Search for the cell housing the specified text and yield its (X, Y) center coordinate. 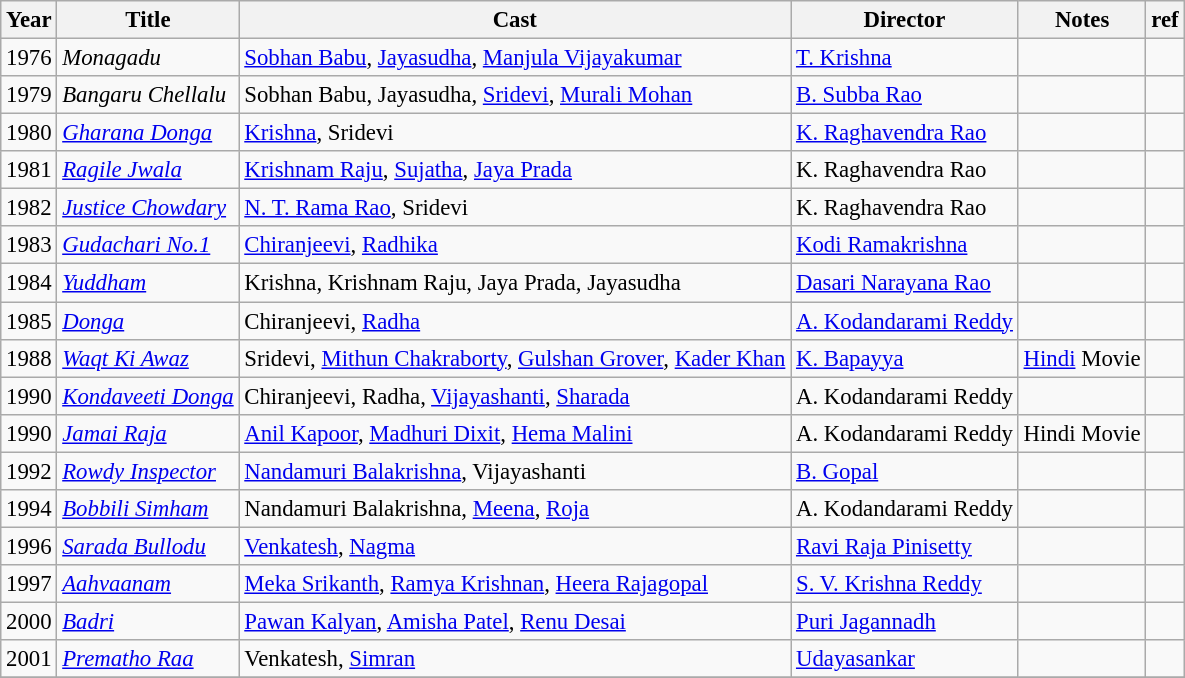
1994 (29, 509)
1980 (29, 133)
1992 (29, 471)
Sobhan Babu, Jayasudha, Sridevi, Murali Mohan (515, 95)
2001 (29, 659)
Year (29, 20)
Prematho Raa (148, 659)
Sridevi, Mithun Chakraborty, Gulshan Grover, Kader Khan (515, 358)
1979 (29, 95)
Director (905, 20)
Badri (148, 621)
Nandamuri Balakrishna, Meena, Roja (515, 509)
Krishna, Sridevi (515, 133)
Chiranjeevi, Radha (515, 321)
Puri Jagannadh (905, 621)
Notes (1082, 20)
Anil Kapoor, Madhuri Dixit, Hema Malini (515, 433)
Krishnam Raju, Sujatha, Jaya Prada (515, 170)
Bobbili Simham (148, 509)
Udayasankar (905, 659)
Kondaveeti Donga (148, 396)
1984 (29, 283)
Sobhan Babu, Jayasudha, Manjula Vijayakumar (515, 58)
B. Subba Rao (905, 95)
Meka Srikanth, Ramya Krishnan, Heera Rajagopal (515, 584)
Bangaru Chellalu (148, 95)
Venkatesh, Simran (515, 659)
1985 (29, 321)
Gharana Donga (148, 133)
Pawan Kalyan, Amisha Patel, Renu Desai (515, 621)
Ragile Jwala (148, 170)
Kodi Ramakrishna (905, 245)
Sarada Bullodu (148, 546)
Chiranjeevi, Radhika (515, 245)
1976 (29, 58)
Chiranjeevi, Radha, Vijayashanti, Sharada (515, 396)
K. Bapayya (905, 358)
Cast (515, 20)
Waqt Ki Awaz (148, 358)
Ravi Raja Pinisetty (905, 546)
1997 (29, 584)
ref (1165, 20)
1983 (29, 245)
Krishna, Krishnam Raju, Jaya Prada, Jayasudha (515, 283)
1981 (29, 170)
Rowdy Inspector (148, 471)
Venkatesh, Nagma (515, 546)
Dasari Narayana Rao (905, 283)
Yuddham (148, 283)
Justice Chowdary (148, 208)
Aahvaanam (148, 584)
1996 (29, 546)
Jamai Raja (148, 433)
Monagadu (148, 58)
Nandamuri Balakrishna, Vijayashanti (515, 471)
T. Krishna (905, 58)
S. V. Krishna Reddy (905, 584)
1988 (29, 358)
B. Gopal (905, 471)
1982 (29, 208)
Donga (148, 321)
N. T. Rama Rao, Sridevi (515, 208)
2000 (29, 621)
Title (148, 20)
Gudachari No.1 (148, 245)
